Search for the cell housing the specified text and yield its (x, y) center coordinate. 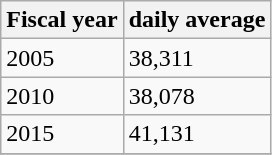
2010 (62, 96)
daily average (197, 20)
38,078 (197, 96)
Fiscal year (62, 20)
38,311 (197, 58)
2005 (62, 58)
2015 (62, 134)
41,131 (197, 134)
